Pinpoint the cell where the given text exists, returning its [X, Y] midpoint coordinate. 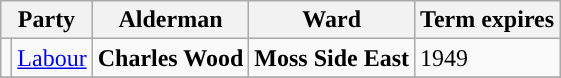
1949 [488, 58]
Party [46, 20]
Charles Wood [170, 58]
Term expires [488, 20]
Moss Side East [332, 58]
Alderman [170, 20]
Labour [52, 58]
Ward [332, 20]
